Scan for the cell matching the given text and deliver its (x, y) coordinate at center. 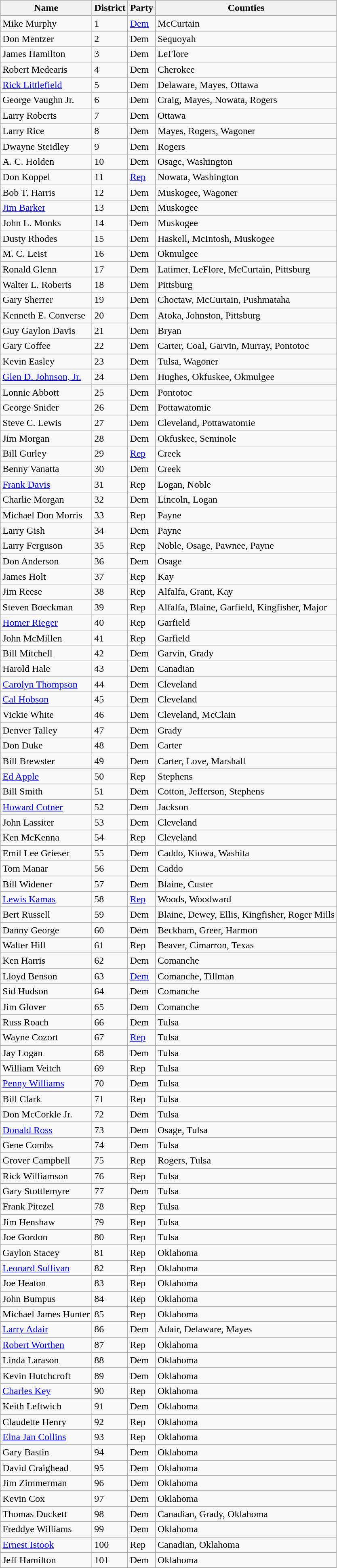
Rick Littlefield (46, 85)
33 (110, 515)
Larry Adair (46, 1329)
Jim Morgan (46, 438)
Frank Davis (46, 484)
Okmulgee (246, 254)
Canadian, Oklahoma (246, 1545)
District (110, 8)
66 (110, 1022)
Blaine, Custer (246, 884)
78 (110, 1207)
Jim Barker (46, 208)
Rick Williamson (46, 1176)
69 (110, 1068)
42 (110, 653)
79 (110, 1222)
Haskell, McIntosh, Muskogee (246, 239)
97 (110, 1499)
99 (110, 1529)
95 (110, 1468)
Lonnie Abbott (46, 392)
Emil Lee Grieser (46, 853)
84 (110, 1299)
Don Koppel (46, 177)
2 (110, 39)
Bill Gurley (46, 454)
Rogers (246, 146)
64 (110, 992)
46 (110, 715)
Harold Hale (46, 669)
Beaver, Cimarron, Texas (246, 945)
John McMillen (46, 638)
Don Mentzer (46, 39)
93 (110, 1437)
Cleveland, Pottawatomie (246, 423)
Muskogee, Wagoner (246, 193)
Freddye Williams (46, 1529)
Jim Reese (46, 592)
Sid Hudson (46, 992)
85 (110, 1314)
8 (110, 131)
Gary Coffee (46, 346)
6 (110, 100)
9 (110, 146)
60 (110, 930)
29 (110, 454)
21 (110, 331)
Jeff Hamilton (46, 1560)
Grover Campbell (46, 1160)
Danny George (46, 930)
39 (110, 607)
Alfalfa, Grant, Kay (246, 592)
McCurtain (246, 23)
56 (110, 868)
Tulsa, Wagoner (246, 361)
77 (110, 1191)
72 (110, 1114)
Charlie Morgan (46, 500)
Bert Russell (46, 914)
Lloyd Benson (46, 976)
Jackson (246, 807)
Ken Harris (46, 961)
Frank Pitezel (46, 1207)
Glen D. Johnson, Jr. (46, 377)
Larry Roberts (46, 115)
Woods, Woodward (246, 899)
1 (110, 23)
Bill Smith (46, 792)
Homer Rieger (46, 623)
71 (110, 1099)
Party (141, 8)
4 (110, 69)
80 (110, 1237)
23 (110, 361)
Gary Sherrer (46, 300)
52 (110, 807)
82 (110, 1268)
18 (110, 285)
Ernest Istook (46, 1545)
Counties (246, 8)
Michael James Hunter (46, 1314)
Ken McKenna (46, 838)
7 (110, 115)
62 (110, 961)
Robert Medearis (46, 69)
44 (110, 684)
Penny Williams (46, 1084)
Bill Mitchell (46, 653)
59 (110, 914)
Latimer, LeFlore, McCurtain, Pittsburg (246, 269)
Osage, Tulsa (246, 1130)
35 (110, 546)
28 (110, 438)
Guy Gaylon Davis (46, 331)
Kevin Cox (46, 1499)
74 (110, 1145)
25 (110, 392)
70 (110, 1084)
58 (110, 899)
Dwayne Steidley (46, 146)
Kevin Hutchcroft (46, 1375)
James Hamilton (46, 54)
38 (110, 592)
81 (110, 1253)
86 (110, 1329)
Walter L. Roberts (46, 285)
Lincoln, Logan (246, 500)
Comanche, Tillman (246, 976)
Canadian (246, 669)
15 (110, 239)
88 (110, 1360)
27 (110, 423)
Don Anderson (46, 561)
Keith Leftwich (46, 1406)
Benny Vanatta (46, 469)
49 (110, 761)
Steve C. Lewis (46, 423)
Gary Bastin (46, 1453)
Bob T. Harris (46, 193)
Ottawa (246, 115)
Kay (246, 576)
Gene Combs (46, 1145)
Linda Larason (46, 1360)
Larry Rice (46, 131)
Cherokee (246, 69)
Joe Heaton (46, 1283)
Vickie White (46, 715)
14 (110, 223)
Larry Gish (46, 530)
65 (110, 1007)
48 (110, 746)
5 (110, 85)
LeFlore (246, 54)
20 (110, 315)
Joe Gordon (46, 1237)
76 (110, 1176)
Stephens (246, 776)
24 (110, 377)
Lewis Kamas (46, 899)
37 (110, 576)
Robert Worthen (46, 1345)
Mayes, Rogers, Wagoner (246, 131)
68 (110, 1053)
34 (110, 530)
Dusty Rhodes (46, 239)
67 (110, 1038)
Kenneth E. Converse (46, 315)
75 (110, 1160)
James Holt (46, 576)
William Veitch (46, 1068)
32 (110, 500)
Grady (246, 730)
98 (110, 1514)
Carolyn Thompson (46, 684)
57 (110, 884)
94 (110, 1453)
22 (110, 346)
Alfalfa, Blaine, Garfield, Kingfisher, Major (246, 607)
91 (110, 1406)
Ronald Glenn (46, 269)
John Bumpus (46, 1299)
17 (110, 269)
96 (110, 1483)
Carter, Love, Marshall (246, 761)
Gary Stottlemyre (46, 1191)
61 (110, 945)
Michael Don Morris (46, 515)
Bryan (246, 331)
Sequoyah (246, 39)
19 (110, 300)
Elna Jan Collins (46, 1437)
89 (110, 1375)
David Craighead (46, 1468)
90 (110, 1391)
Thomas Duckett (46, 1514)
36 (110, 561)
12 (110, 193)
73 (110, 1130)
A. C. Holden (46, 161)
Choctaw, McCurtain, Pushmataha (246, 300)
Caddo (246, 868)
Jim Glover (46, 1007)
Don McCorkle Jr. (46, 1114)
Beckham, Greer, Harmon (246, 930)
3 (110, 54)
40 (110, 623)
Pottawatomie (246, 407)
Ed Apple (46, 776)
54 (110, 838)
Steven Boeckman (46, 607)
87 (110, 1345)
41 (110, 638)
Noble, Osage, Pawnee, Payne (246, 546)
Nowata, Washington (246, 177)
Larry Ferguson (46, 546)
Howard Cotner (46, 807)
Canadian, Grady, Oklahoma (246, 1514)
Carter, Coal, Garvin, Murray, Pontotoc (246, 346)
Blaine, Dewey, Ellis, Kingfisher, Roger Mills (246, 914)
31 (110, 484)
Hughes, Okfuskee, Okmulgee (246, 377)
26 (110, 407)
M. C. Leist (46, 254)
Bill Clark (46, 1099)
10 (110, 161)
Jay Logan (46, 1053)
Caddo, Kiowa, Washita (246, 853)
Gaylon Stacey (46, 1253)
Logan, Noble (246, 484)
100 (110, 1545)
Delaware, Mayes, Ottawa (246, 85)
55 (110, 853)
George Vaughn Jr. (46, 100)
Pittsburg (246, 285)
16 (110, 254)
Jim Henshaw (46, 1222)
Don Duke (46, 746)
Okfuskee, Seminole (246, 438)
Osage (246, 561)
Russ Roach (46, 1022)
30 (110, 469)
Mike Murphy (46, 23)
Wayne Cozort (46, 1038)
Carter (246, 746)
Leonard Sullivan (46, 1268)
Rogers, Tulsa (246, 1160)
John L. Monks (46, 223)
Cleveland, McClain (246, 715)
Cotton, Jefferson, Stephens (246, 792)
Osage, Washington (246, 161)
George Snider (46, 407)
Jim Zimmerman (46, 1483)
13 (110, 208)
Name (46, 8)
Kevin Easley (46, 361)
Garvin, Grady (246, 653)
Bill Brewster (46, 761)
Cal Hobson (46, 700)
50 (110, 776)
63 (110, 976)
83 (110, 1283)
Tom Manar (46, 868)
Pontotoc (246, 392)
11 (110, 177)
Walter Hill (46, 945)
Atoka, Johnston, Pittsburg (246, 315)
Donald Ross (46, 1130)
101 (110, 1560)
47 (110, 730)
45 (110, 700)
Bill Widener (46, 884)
Claudette Henry (46, 1421)
92 (110, 1421)
43 (110, 669)
Charles Key (46, 1391)
51 (110, 792)
Craig, Mayes, Nowata, Rogers (246, 100)
Denver Talley (46, 730)
53 (110, 822)
John Lassiter (46, 822)
Adair, Delaware, Mayes (246, 1329)
